Scan for the cell matching the given text and deliver its [X, Y] coordinate at center. 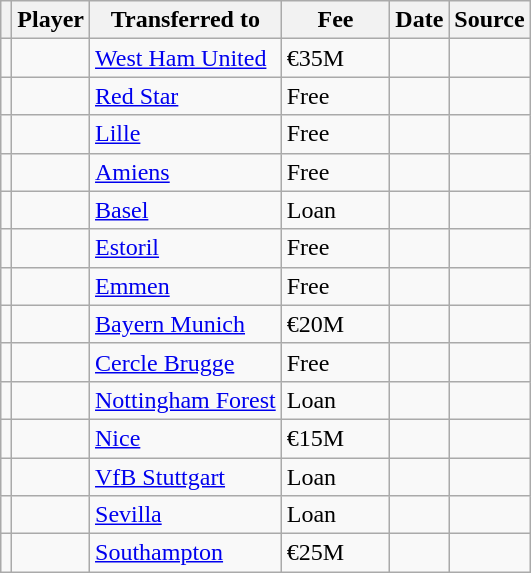
Southampton [186, 553]
Date [420, 20]
Red Star [186, 96]
€35M [336, 58]
Nice [186, 438]
Estoril [186, 248]
Fee [336, 20]
Sevilla [186, 515]
Player [51, 20]
€20M [336, 324]
€25M [336, 553]
Lille [186, 134]
Bayern Munich [186, 324]
Cercle Brugge [186, 362]
Transferred to [186, 20]
West Ham United [186, 58]
Source [490, 20]
VfB Stuttgart [186, 477]
Nottingham Forest [186, 400]
Basel [186, 210]
Emmen [186, 286]
€15M [336, 438]
Amiens [186, 172]
